Detect which cell encompasses the target text, then output its (X, Y) center coordinate. 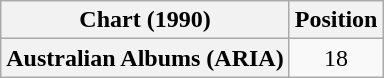
Australian Albums (ARIA) (145, 58)
Position (336, 20)
18 (336, 58)
Chart (1990) (145, 20)
